Detect which cell encompasses the target text, then output its (x, y) center coordinate. 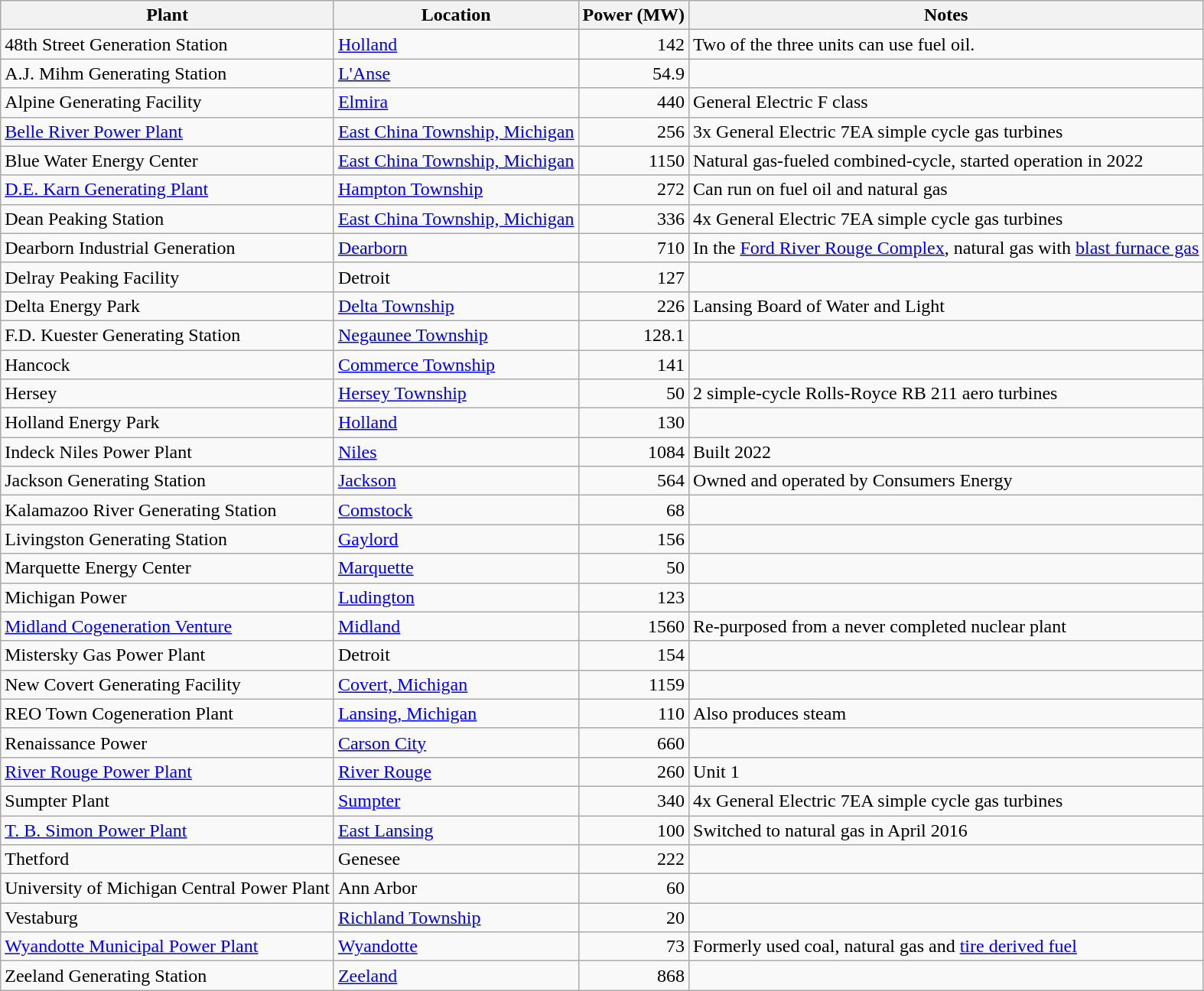
Location (456, 15)
Renaissance Power (168, 742)
1560 (633, 626)
Lansing Board of Water and Light (946, 306)
20 (633, 918)
Mistersky Gas Power Plant (168, 655)
110 (633, 713)
Dean Peaking Station (168, 219)
564 (633, 481)
54.9 (633, 73)
Belle River Power Plant (168, 132)
Jackson Generating Station (168, 481)
272 (633, 190)
Wyandotte (456, 947)
3x General Electric 7EA simple cycle gas turbines (946, 132)
1159 (633, 684)
Also produces steam (946, 713)
River Rouge Power Plant (168, 772)
River Rouge (456, 772)
Natural gas-fueled combined-cycle, started operation in 2022 (946, 161)
Niles (456, 452)
Wyandotte Municipal Power Plant (168, 947)
1084 (633, 452)
East Lansing (456, 830)
Delta Township (456, 306)
336 (633, 219)
Negaunee Township (456, 335)
Ann Arbor (456, 889)
868 (633, 976)
660 (633, 742)
Holland Energy Park (168, 423)
Lansing, Michigan (456, 713)
2 simple-cycle Rolls-Royce RB 211 aero turbines (946, 394)
Commerce Township (456, 365)
260 (633, 772)
Owned and operated by Consumers Energy (946, 481)
73 (633, 947)
Ludington (456, 597)
REO Town Cogeneration Plant (168, 713)
256 (633, 132)
Zeeland Generating Station (168, 976)
Carson City (456, 742)
226 (633, 306)
Hampton Township (456, 190)
Gaylord (456, 539)
Zeeland (456, 976)
Midland (456, 626)
123 (633, 597)
D.E. Karn Generating Plant (168, 190)
440 (633, 102)
Genesee (456, 859)
Hersey Township (456, 394)
60 (633, 889)
141 (633, 365)
156 (633, 539)
68 (633, 510)
142 (633, 44)
General Electric F class (946, 102)
Delta Energy Park (168, 306)
Hersey (168, 394)
Blue Water Energy Center (168, 161)
Alpine Generating Facility (168, 102)
340 (633, 801)
Power (MW) (633, 15)
127 (633, 277)
Two of the three units can use fuel oil. (946, 44)
Dearborn (456, 248)
Comstock (456, 510)
Livingston Generating Station (168, 539)
New Covert Generating Facility (168, 684)
222 (633, 859)
100 (633, 830)
Marquette Energy Center (168, 568)
128.1 (633, 335)
Unit 1 (946, 772)
Vestaburg (168, 918)
Sumpter Plant (168, 801)
Sumpter (456, 801)
Can run on fuel oil and natural gas (946, 190)
Covert, Michigan (456, 684)
T. B. Simon Power Plant (168, 830)
710 (633, 248)
F.D. Kuester Generating Station (168, 335)
Richland Township (456, 918)
Notes (946, 15)
L'Anse (456, 73)
Thetford (168, 859)
Elmira (456, 102)
Jackson (456, 481)
Re-purposed from a never completed nuclear plant (946, 626)
130 (633, 423)
Dearborn Industrial Generation (168, 248)
154 (633, 655)
Marquette (456, 568)
Midland Cogeneration Venture (168, 626)
A.J. Mihm Generating Station (168, 73)
Built 2022 (946, 452)
Plant (168, 15)
Michigan Power (168, 597)
Hancock (168, 365)
In the Ford River Rouge Complex, natural gas with blast furnace gas (946, 248)
Kalamazoo River Generating Station (168, 510)
1150 (633, 161)
University of Michigan Central Power Plant (168, 889)
Formerly used coal, natural gas and tire derived fuel (946, 947)
Indeck Niles Power Plant (168, 452)
Delray Peaking Facility (168, 277)
48th Street Generation Station (168, 44)
Switched to natural gas in April 2016 (946, 830)
